Locate the cell with the specified text and output its [X, Y] center coordinate. 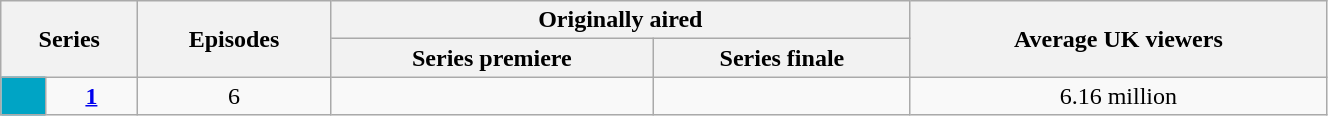
Episodes [234, 39]
Series premiere [492, 58]
Average UK viewers [1118, 39]
6 [234, 96]
Series [70, 39]
Series finale [782, 58]
Originally aired [620, 20]
6.16 million [1118, 96]
1 [92, 96]
